Pinpoint the cell where the given text exists, returning its (x, y) midpoint coordinate. 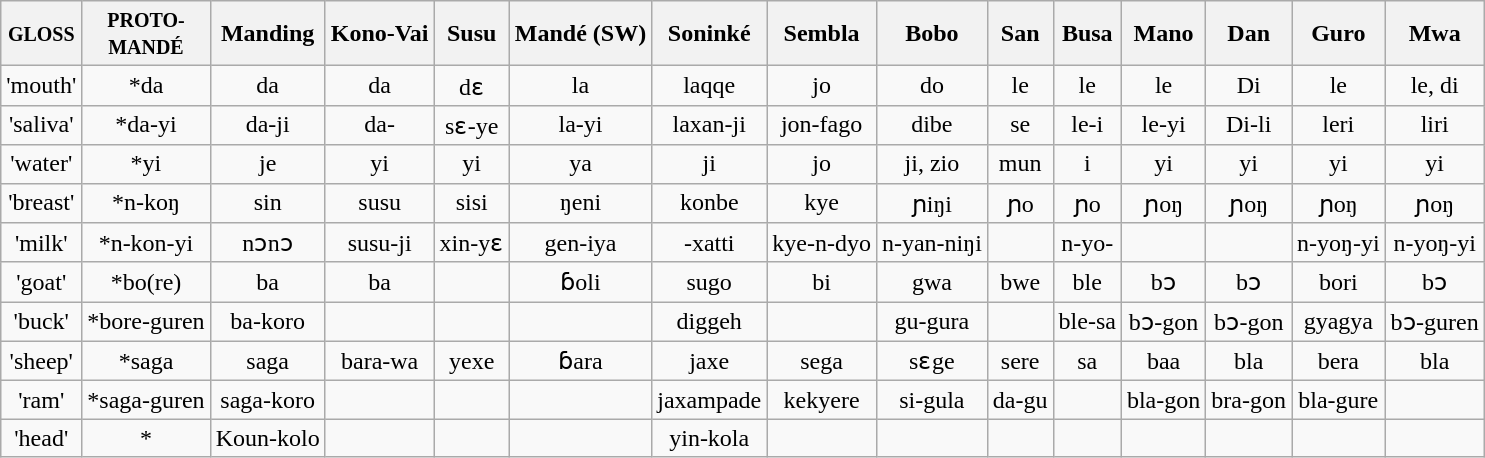
do (932, 86)
bera (1339, 361)
yin-kola (710, 438)
ba-koro (268, 322)
yexe (472, 361)
bara-wa (380, 361)
bori (1339, 282)
* (146, 438)
da-ji (268, 125)
Di-li (1249, 125)
bra-gon (1249, 400)
Koun-kolo (268, 438)
*yi (146, 164)
'buck' (42, 322)
diggeh (710, 322)
se (1020, 125)
'saliva' (42, 125)
sisi (472, 203)
mun (1020, 164)
le-yi (1163, 125)
laqqe (710, 86)
*n-kon-yi (146, 243)
sin (268, 203)
dɛ (472, 86)
ji, zio (932, 164)
*bore-guren (146, 322)
ɓara (580, 361)
'ram' (42, 400)
je (268, 164)
ji (710, 164)
sɛge (932, 361)
gen-iya (580, 243)
bwe (1020, 282)
'mouth' (42, 86)
ble-sa (1087, 322)
leri (1339, 125)
sugo (710, 282)
Bobo (932, 34)
susu-ji (380, 243)
Busa (1087, 34)
*da-yi (146, 125)
la-yi (580, 125)
San (1020, 34)
Di (1249, 86)
*n-koŋ (146, 203)
Susu (472, 34)
gu-gura (932, 322)
kekyere (822, 400)
'sheep' (42, 361)
dibe (932, 125)
sega (822, 361)
kye-n-dyo (822, 243)
GLOSS (42, 34)
*saga (146, 361)
'breast' (42, 203)
ɓoli (580, 282)
Sembla (822, 34)
bla-gon (1163, 400)
si-gula (932, 400)
Mwa (1434, 34)
saga-koro (268, 400)
i (1087, 164)
sere (1020, 361)
liri (1434, 125)
jaxampade (710, 400)
ble (1087, 282)
gwa (932, 282)
'head' (42, 438)
da- (380, 125)
*bo(re) (146, 282)
bɔ-guren (1434, 322)
'water' (42, 164)
laxan-ji (710, 125)
ŋeni (580, 203)
Guro (1339, 34)
ɲiŋi (932, 203)
la (580, 86)
saga (268, 361)
susu (380, 203)
nɔnɔ (268, 243)
'milk' (42, 243)
le-i (1087, 125)
Manding (268, 34)
Kono-Vai (380, 34)
le, di (1434, 86)
Mandé (SW) (580, 34)
Dan (1249, 34)
*saga-guren (146, 400)
n-yo- (1087, 243)
-xatti (710, 243)
Mano (1163, 34)
da-gu (1020, 400)
ya (580, 164)
gyagya (1339, 322)
sa (1087, 361)
'goat' (42, 282)
xin-yɛ (472, 243)
n-yan-niŋi (932, 243)
PROTO-MANDÉ (146, 34)
sɛ-ye (472, 125)
jon-fago (822, 125)
konbe (710, 203)
baa (1163, 361)
*da (146, 86)
kye (822, 203)
Soninké (710, 34)
bla-gure (1339, 400)
jaxe (710, 361)
bi (822, 282)
